Capture the cell that displays the provided text and extract its (x, y) central coordinate. 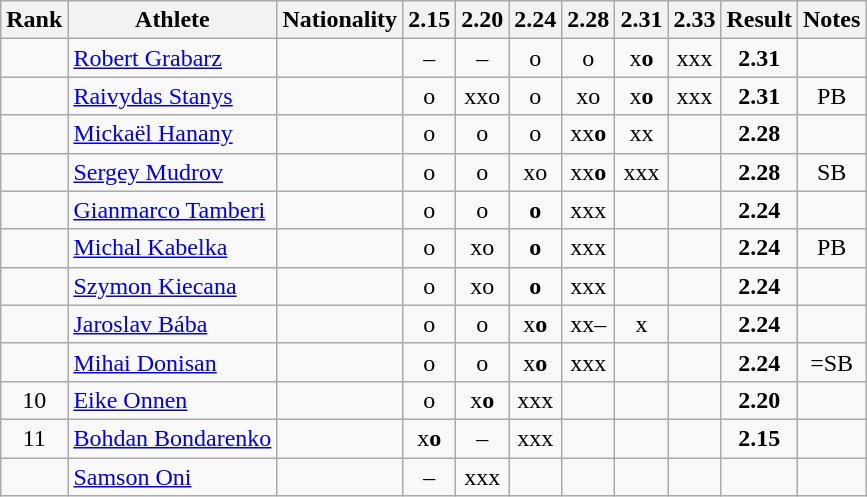
Athlete (172, 20)
11 (34, 438)
Jaroslav Bába (172, 324)
Szymon Kiecana (172, 286)
Samson Oni (172, 477)
xx– (588, 324)
SB (831, 172)
Gianmarco Tamberi (172, 210)
Rank (34, 20)
10 (34, 400)
x (642, 324)
Sergey Mudrov (172, 172)
Raivydas Stanys (172, 96)
Robert Grabarz (172, 58)
Notes (831, 20)
Bohdan Bondarenko (172, 438)
2.33 (694, 20)
=SB (831, 362)
Eike Onnen (172, 400)
Mihai Donisan (172, 362)
xx (642, 134)
Mickaël Hanany (172, 134)
Result (759, 20)
Nationality (340, 20)
Michal Kabelka (172, 248)
